Extract the (X, Y) coordinate from the center of the cell holding the provided text.  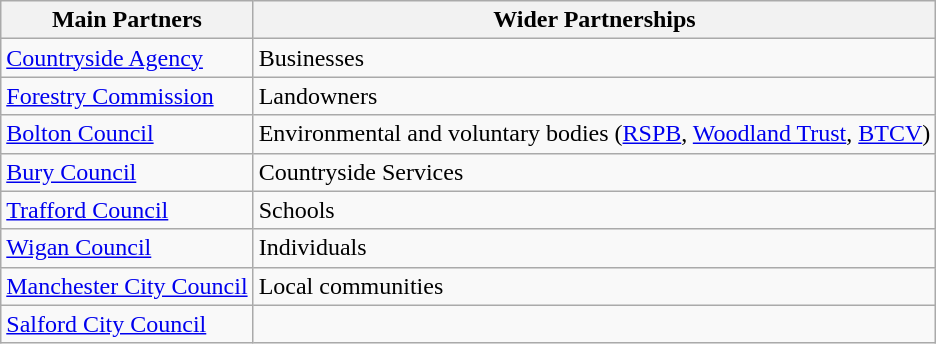
Businesses (594, 58)
Manchester City Council (127, 286)
Local communities (594, 286)
Main Partners (127, 20)
Environmental and voluntary bodies (RSPB, Woodland Trust, BTCV) (594, 134)
Individuals (594, 248)
Salford City Council (127, 324)
Forestry Commission (127, 96)
Wider Partnerships (594, 20)
Trafford Council (127, 210)
Schools (594, 210)
Countryside Services (594, 172)
Landowners (594, 96)
Countryside Agency (127, 58)
Bury Council (127, 172)
Bolton Council (127, 134)
Wigan Council (127, 248)
